Output the [X, Y] coordinate of the center of the cell containing the given text.  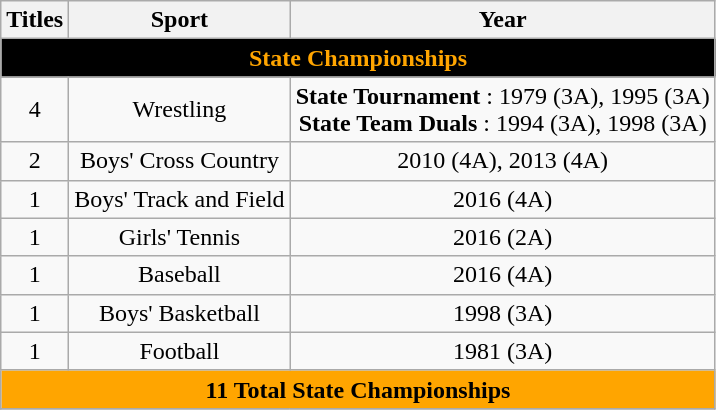
Boys' Cross Country [180, 161]
1981 (3A) [502, 351]
2016 (2A) [502, 237]
Boys' Basketball [180, 313]
State Championships [358, 58]
Football [180, 351]
Titles [35, 20]
Boys' Track and Field [180, 199]
Sport [180, 20]
2010 (4A), 2013 (4A) [502, 161]
1998 (3A) [502, 313]
Girls' Tennis [180, 237]
4 [35, 110]
Year [502, 20]
Baseball [180, 275]
State Tournament : 1979 (3A), 1995 (3A)State Team Duals : 1994 (3A), 1998 (3A) [502, 110]
11 Total State Championships [358, 389]
Wrestling [180, 110]
2 [35, 161]
